Determine the (X, Y) coordinate at the center of the cell enclosing the given text.  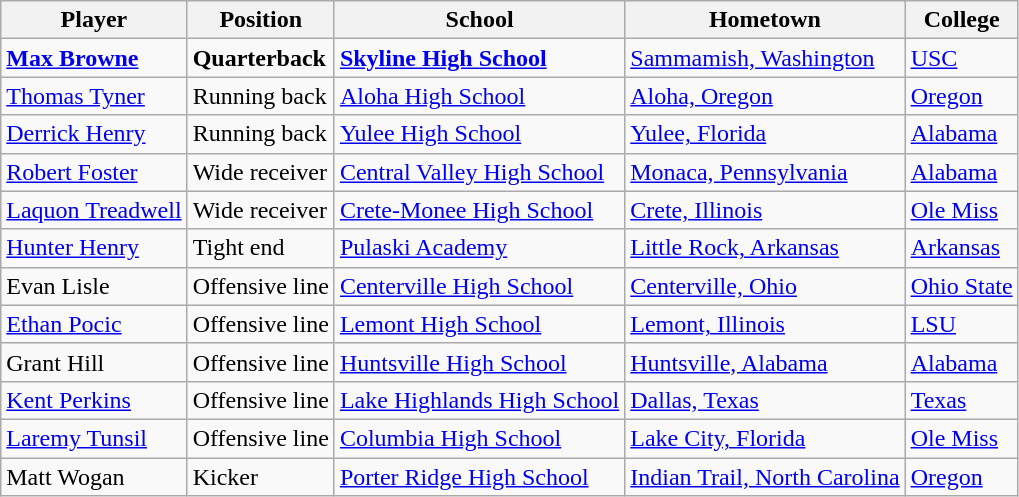
Derrick Henry (94, 134)
Sammamish, Washington (765, 58)
Grant Hill (94, 362)
Hunter Henry (94, 248)
Little Rock, Arkansas (765, 248)
Lake Highlands High School (479, 400)
College (962, 20)
USC (962, 58)
Monaca, Pennsylvania (765, 172)
Yulee High School (479, 134)
Lemont, Illinois (765, 324)
Huntsville, Alabama (765, 362)
Porter Ridge High School (479, 477)
Tight end (260, 248)
Pulaski Academy (479, 248)
Lemont High School (479, 324)
Hometown (765, 20)
Evan Lisle (94, 286)
Crete-Monee High School (479, 210)
Centerville High School (479, 286)
LSU (962, 324)
Position (260, 20)
Lake City, Florida (765, 438)
Laquon Treadwell (94, 210)
Columbia High School (479, 438)
Skyline High School (479, 58)
Ohio State (962, 286)
Yulee, Florida (765, 134)
Central Valley High School (479, 172)
Ethan Pocic (94, 324)
Dallas, Texas (765, 400)
Crete, Illinois (765, 210)
School (479, 20)
Thomas Tyner (94, 96)
Matt Wogan (94, 477)
Max Browne (94, 58)
Player (94, 20)
Aloha High School (479, 96)
Huntsville High School (479, 362)
Laremy Tunsil (94, 438)
Robert Foster (94, 172)
Texas (962, 400)
Quarterback (260, 58)
Indian Trail, North Carolina (765, 477)
Centerville, Ohio (765, 286)
Kent Perkins (94, 400)
Kicker (260, 477)
Aloha, Oregon (765, 96)
Arkansas (962, 248)
